Identify which cell holds the provided text, then report its [x, y] central coordinate. 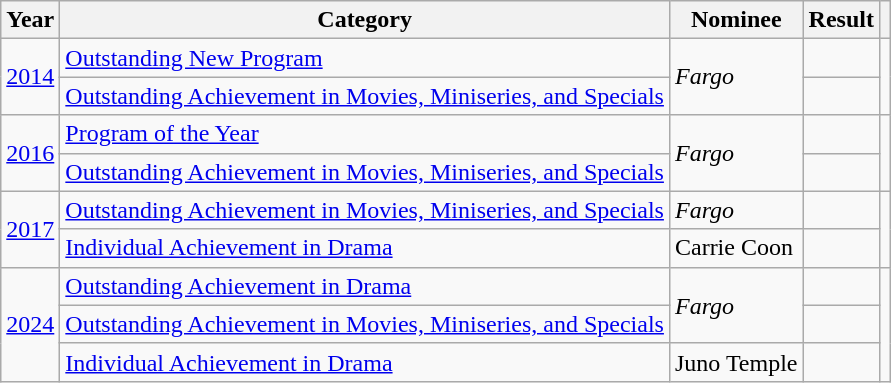
Juno Temple [736, 362]
2024 [30, 324]
2016 [30, 153]
Year [30, 20]
Result [841, 20]
Category [365, 20]
Program of the Year [365, 134]
2017 [30, 229]
Carrie Coon [736, 248]
Nominee [736, 20]
Outstanding Achievement in Drama [365, 286]
Outstanding New Program [365, 58]
2014 [30, 77]
